Provide the (x, y) coordinate of the cell's center where the given text is located.  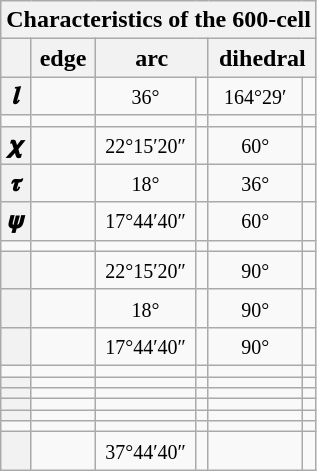
𝟀 (16, 145)
dihedral (262, 58)
164°29′ (255, 96)
edge (63, 58)
arc (152, 58)
37°44′40″ (146, 451)
𝟁 (16, 221)
𝒍 (16, 96)
𝝉 (16, 183)
Characteristics of the 600-cell (159, 20)
